Pinpoint the cell where the given text exists, returning its (x, y) midpoint coordinate. 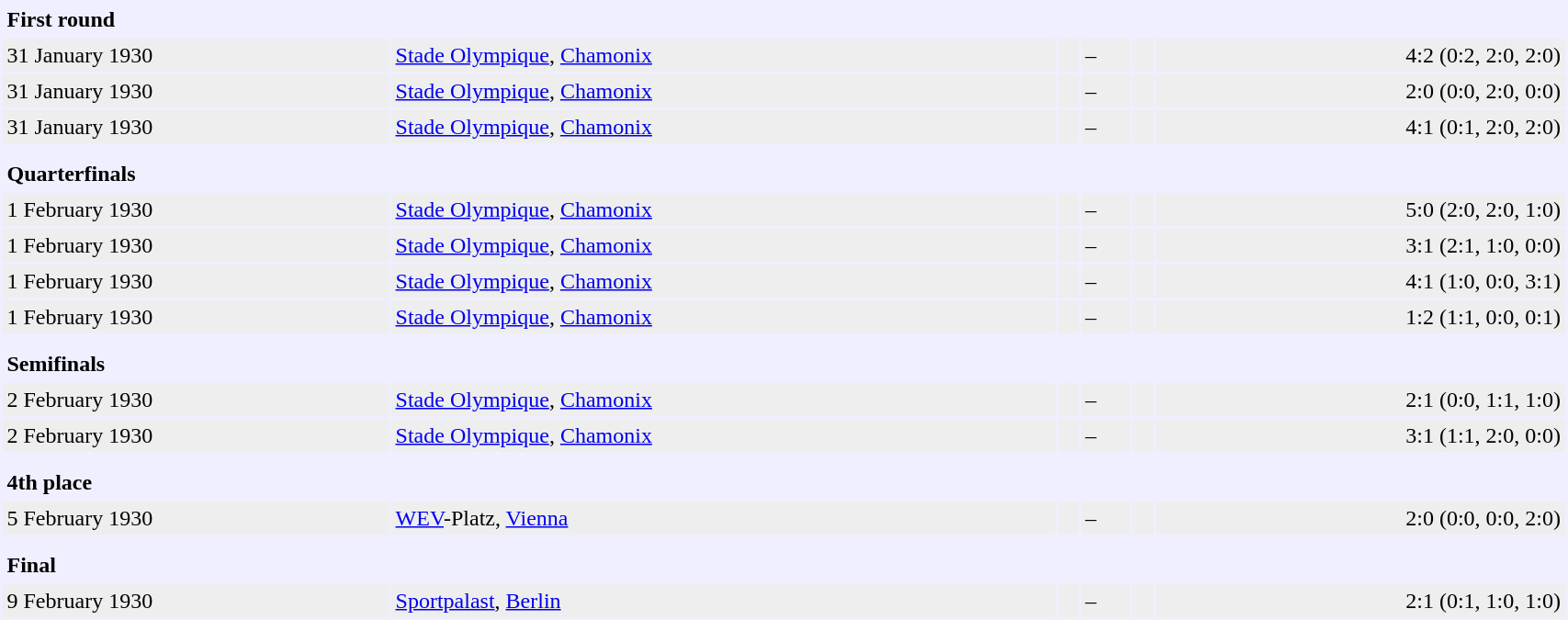
2:0 (0:0, 0:0, 2:0) (1359, 518)
WEV-Platz, Vienna (723, 518)
Final (196, 565)
2:0 (0:0, 2:0, 0:0) (1359, 91)
2:1 (0:1, 1:0, 1:0) (1359, 601)
3:1 (1:1, 2:0, 0:0) (1359, 435)
Sportpalast, Berlin (723, 601)
4:1 (0:1, 2:0, 2:0) (1359, 127)
5:0 (2:0, 2:0, 1:0) (1359, 209)
9 February 1930 (196, 601)
First round (196, 19)
1:2 (1:1, 0:0, 0:1) (1359, 317)
2:1 (0:0, 1:1, 1:0) (1359, 400)
4th place (196, 482)
4:2 (0:2, 2:0, 2:0) (1359, 55)
Quarterfinals (196, 174)
4:1 (1:0, 0:0, 3:1) (1359, 281)
3:1 (2:1, 1:0, 0:0) (1359, 245)
Semifinals (196, 364)
5 February 1930 (196, 518)
